From the cell containing the given text, extract its center point as [X, Y] coordinate. 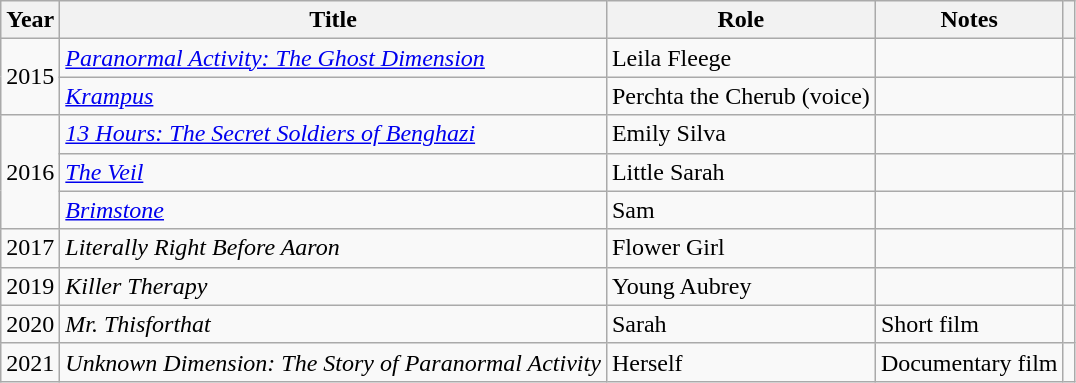
Killer Therapy [334, 286]
2021 [30, 362]
Sam [740, 210]
Mr. Thisforthat [334, 324]
Documentary film [969, 362]
Literally Right Before Aaron [334, 248]
13 Hours: The Secret Soldiers of Benghazi [334, 134]
Perchta the Cherub (voice) [740, 96]
Short film [969, 324]
The Veil [334, 172]
2017 [30, 248]
Leila Fleege [740, 58]
Title [334, 20]
Krampus [334, 96]
Little Sarah [740, 172]
Paranormal Activity: The Ghost Dimension [334, 58]
Sarah [740, 324]
Unknown Dimension: The Story of Paranormal Activity [334, 362]
Brimstone [334, 210]
Year [30, 20]
Flower Girl [740, 248]
2020 [30, 324]
Emily Silva [740, 134]
2019 [30, 286]
Young Aubrey [740, 286]
Role [740, 20]
2016 [30, 172]
2015 [30, 77]
Notes [969, 20]
Herself [740, 362]
